Output the [X, Y] coordinate of the center of the cell containing the given text.  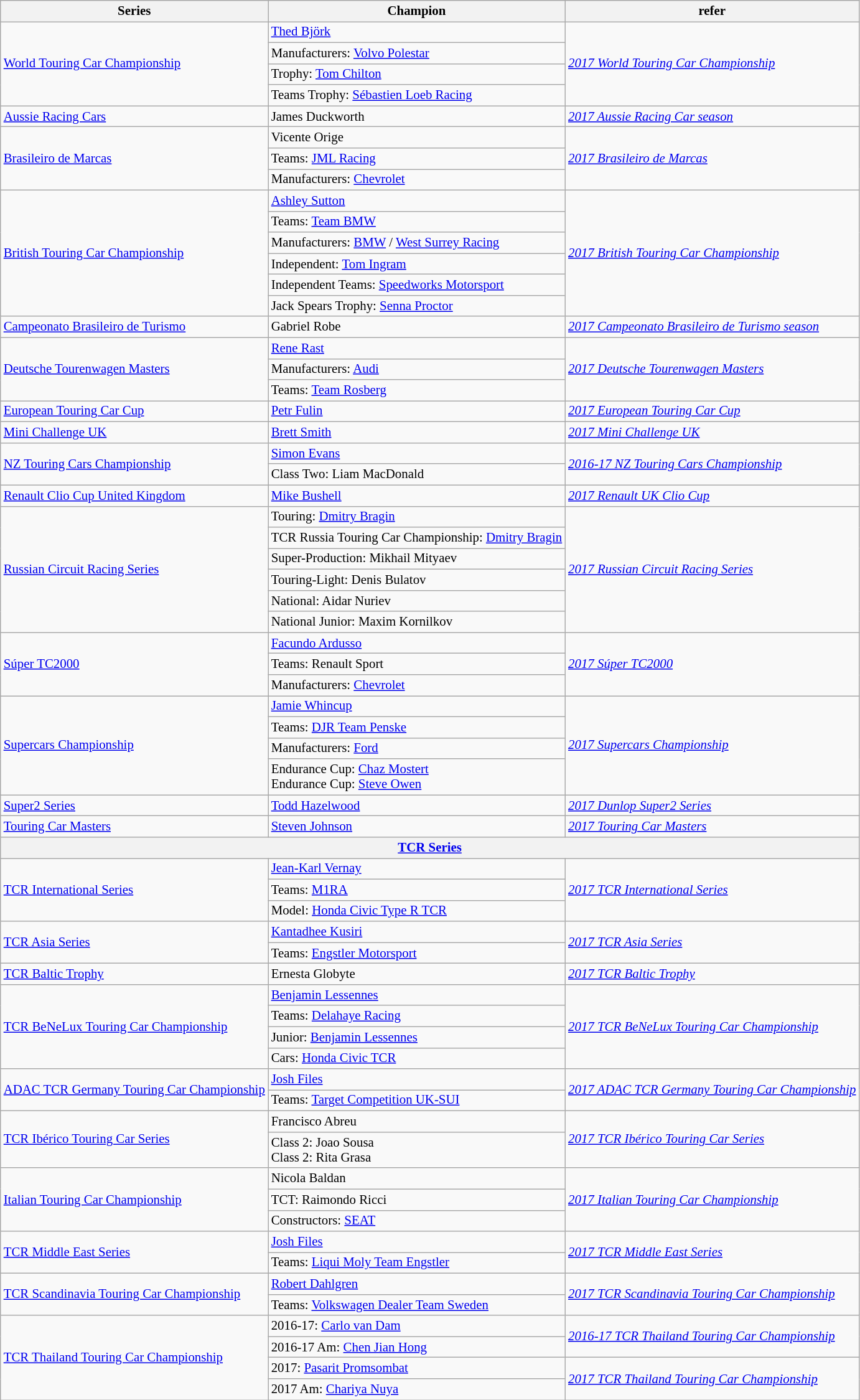
National Junior: Maxim Kornilkov [417, 622]
2017 Deutsche Tourenwagen Masters [712, 369]
Kantadhee Kusiri [417, 932]
2017 Russian Circuit Racing Series [712, 569]
Deutsche Tourenwagen Masters [134, 369]
Brett Smith [417, 433]
2017 TCR BeNeLux Touring Car Championship [712, 1026]
2017 TCR Middle East Series [712, 1252]
Series [134, 11]
2017 TCR Scandinavia Touring Car Championship [712, 1294]
Robert Dahlgren [417, 1284]
Touring Car Masters [134, 827]
Super-Production: Mikhail Mityaev [417, 559]
TCR Middle East Series [134, 1252]
2017 Aussie Racing Car season [712, 116]
2016-17 NZ Touring Cars Championship [712, 464]
2016-17: Carlo van Dam [417, 1326]
Ashley Sutton [417, 200]
Francisco Abreu [417, 1122]
TCR Ibérico Touring Car Series [134, 1140]
TCT: Raimondo Ricci [417, 1200]
TCR International Series [134, 890]
2017 World Touring Car Championship [712, 63]
Simon Evans [417, 453]
2017: Pasarit Promsombat [417, 1368]
Class 2: Joao SousaClass 2: Rita Grasa [417, 1150]
Teams: Engstler Motorsport [417, 953]
Manufacturers: Volvo Polestar [417, 53]
Endurance Cup: Chaz MostertEndurance Cup: Steve Owen [417, 777]
Thed Björk [417, 32]
TCR Scandinavia Touring Car Championship [134, 1294]
Super2 Series [134, 806]
British Touring Car Championship [134, 253]
Champion [417, 11]
Teams Trophy: Sébastien Loeb Racing [417, 95]
Todd Hazelwood [417, 806]
Teams: Volkswagen Dealer Team Sweden [417, 1305]
Class Two: Liam MacDonald [417, 474]
Teams: Target Competition UK-SUI [417, 1101]
2017 British Touring Car Championship [712, 253]
Campeonato Brasileiro de Turismo [134, 327]
European Touring Car Cup [134, 411]
Teams: Team Rosberg [417, 390]
TCR Asia Series [134, 942]
2017 Italian Touring Car Championship [712, 1200]
2017 Brasileiro de Marcas [712, 159]
TCR BeNeLux Touring Car Championship [134, 1026]
Nicola Baldan [417, 1178]
Manufacturers: BMW / West Surrey Racing [417, 243]
Constructors: SEAT [417, 1221]
Teams: DJR Team Penske [417, 727]
Jean-Karl Vernay [417, 868]
Steven Johnson [417, 827]
TCR Baltic Trophy [134, 974]
Independent: Tom Ingram [417, 264]
National: Aidar Nuriev [417, 601]
Súper TC2000 [134, 664]
Teams: Liqui Moly Team Engstler [417, 1263]
TCR Thailand Touring Car Championship [134, 1357]
World Touring Car Championship [134, 63]
Trophy: Tom Chilton [417, 74]
2017 Am: Chariya Nuya [417, 1389]
2017 ADAC TCR Germany Touring Car Championship [712, 1090]
2017 TCR Ibérico Touring Car Series [712, 1140]
Gabriel Robe [417, 327]
2017 TCR Baltic Trophy [712, 974]
Renault Clio Cup United Kingdom [134, 496]
Benjamin Lessennes [417, 995]
2017 European Touring Car Cup [712, 411]
Teams: Renault Sport [417, 664]
Teams: Team BMW [417, 222]
2017 Renault UK Clio Cup [712, 496]
2017 Campeonato Brasileiro de Turismo season [712, 327]
2017 TCR Thailand Touring Car Championship [712, 1379]
Rene Rast [417, 348]
Facundo Ardusso [417, 643]
2017 TCR Asia Series [712, 942]
NZ Touring Cars Championship [134, 464]
Italian Touring Car Championship [134, 1200]
TCR Series [430, 848]
Independent Teams: Speedworks Motorsport [417, 285]
Petr Fulin [417, 411]
2016-17 TCR Thailand Touring Car Championship [712, 1337]
refer [712, 11]
TCR Russia Touring Car Championship: Dmitry Bragin [417, 538]
Supercars Championship [134, 746]
Aussie Racing Cars [134, 116]
Mini Challenge UK [134, 433]
2017 Dunlop Super2 Series [712, 806]
2017 Touring Car Masters [712, 827]
Cars: Honda Civic TCR [417, 1058]
Jack Spears Trophy: Senna Proctor [417, 306]
2017 TCR International Series [712, 890]
2016-17 Am: Chen Jian Hong [417, 1347]
Manufacturers: Ford [417, 748]
2017 Supercars Championship [712, 746]
James Duckworth [417, 116]
Brasileiro de Marcas [134, 159]
Model: Honda Civic Type R TCR [417, 911]
Manufacturers: Audi [417, 369]
Russian Circuit Racing Series [134, 569]
Mike Bushell [417, 496]
2017 Súper TC2000 [712, 664]
Junior: Benjamin Lessennes [417, 1037]
Touring: Dmitry Bragin [417, 517]
Teams: M1RA [417, 890]
Teams: Delahaye Racing [417, 1016]
ADAC TCR Germany Touring Car Championship [134, 1090]
Teams: JML Racing [417, 159]
2017 Mini Challenge UK [712, 433]
Vicente Orige [417, 138]
Touring-Light: Denis Bulatov [417, 580]
Jamie Whincup [417, 707]
Ernesta Globyte [417, 974]
